Capture the cell that displays the provided text and extract its [X, Y] central coordinate. 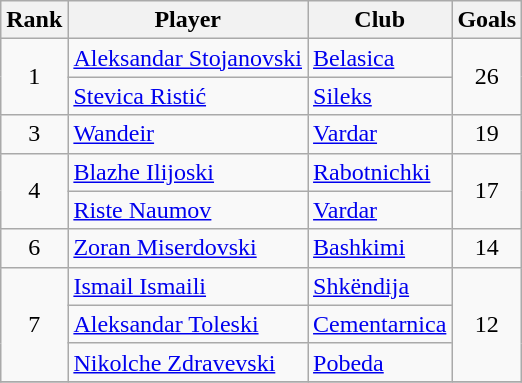
Aleksandar Stojanovski [188, 58]
Belasica [380, 58]
Nikolche Zdravevski [188, 362]
Wandeir [188, 134]
Rabotnichki [380, 172]
Stevica Ristić [188, 96]
14 [487, 248]
Player [188, 20]
Aleksandar Toleski [188, 324]
4 [34, 191]
Pobeda [380, 362]
Rank [34, 20]
Riste Naumov [188, 210]
Ismail Ismaili [188, 286]
12 [487, 324]
Bashkimi [380, 248]
19 [487, 134]
Shkëndija [380, 286]
26 [487, 77]
17 [487, 191]
7 [34, 324]
Sileks [380, 96]
Zoran Miserdovski [188, 248]
Blazhe Ilijoski [188, 172]
Goals [487, 20]
Cementarnica [380, 324]
1 [34, 77]
6 [34, 248]
3 [34, 134]
Club [380, 20]
